Search for the cell housing the specified text and yield its (X, Y) center coordinate. 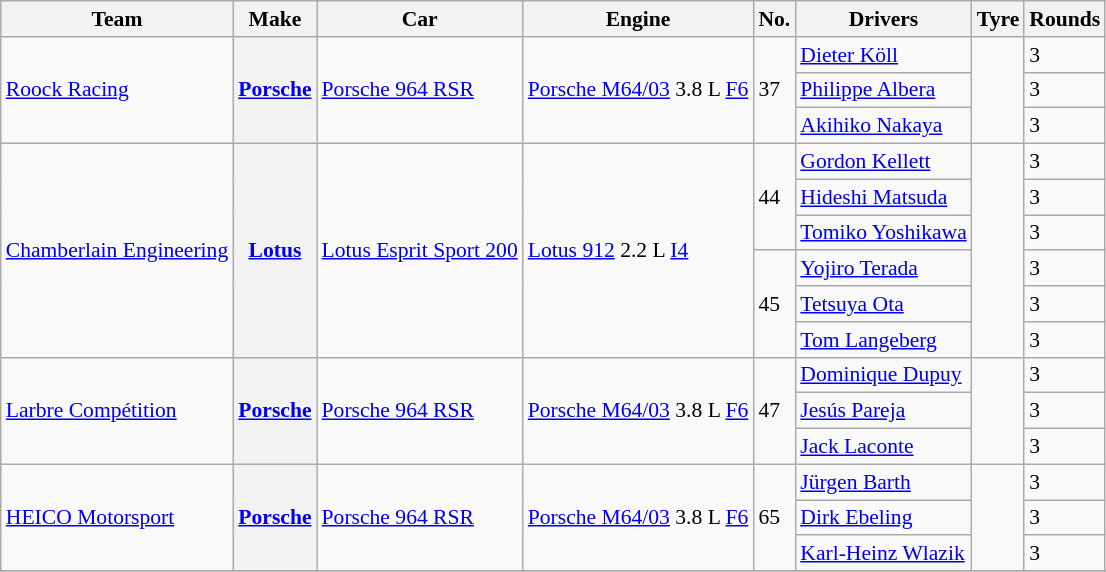
Dominique Dupuy (884, 375)
65 (774, 518)
44 (774, 198)
Lotus (274, 251)
Gordon Kellett (884, 162)
45 (774, 304)
Akihiko Nakaya (884, 126)
Lotus Esprit Sport 200 (420, 251)
Rounds (1064, 19)
HEICO Motorsport (118, 518)
47 (774, 410)
Larbre Compétition (118, 410)
Make (274, 19)
Drivers (884, 19)
Lotus 912 2.2 L I4 (638, 251)
Chamberlain Engineering (118, 251)
37 (774, 90)
Tetsuya Ota (884, 304)
Jack Laconte (884, 447)
Tyre (998, 19)
Hideshi Matsuda (884, 197)
No. (774, 19)
Yojiro Terada (884, 269)
Karl-Heinz Wlazik (884, 554)
Dieter Köll (884, 55)
Roock Racing (118, 90)
Dirk Ebeling (884, 518)
Car (420, 19)
Tom Langeberg (884, 340)
Tomiko Yoshikawa (884, 233)
Team (118, 19)
Philippe Albera (884, 90)
Jesús Pareja (884, 411)
Jürgen Barth (884, 482)
Engine (638, 19)
